Extract the [X, Y] coordinate from the center of the cell holding the provided text.  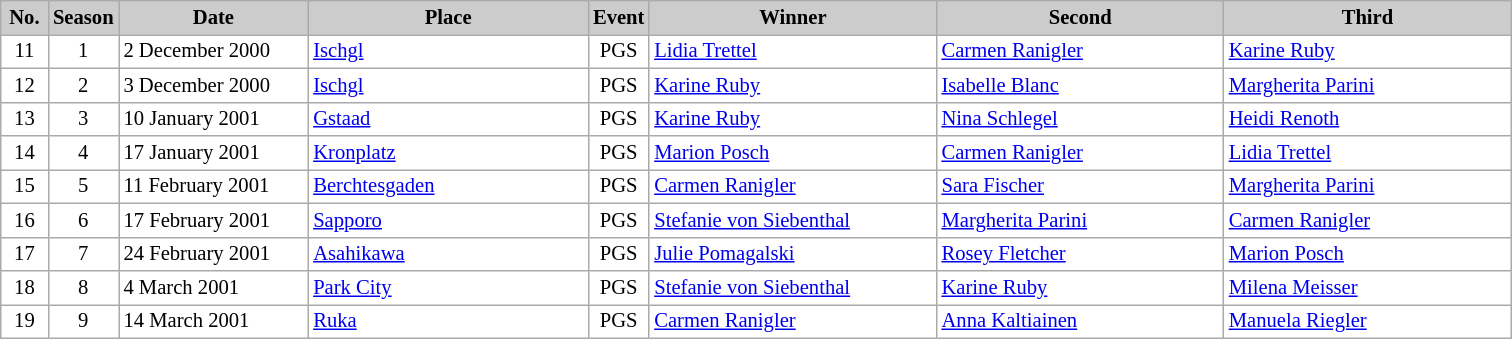
12 [24, 85]
5 [83, 186]
4 March 2001 [213, 287]
2 [83, 85]
6 [83, 220]
7 [83, 254]
17 January 2001 [213, 153]
14 [24, 153]
Nina Schlegel [1080, 119]
Heidi Renoth [1368, 119]
9 [83, 321]
11 [24, 51]
14 March 2001 [213, 321]
1 [83, 51]
15 [24, 186]
18 [24, 287]
Park City [448, 287]
17 [24, 254]
Gstaad [448, 119]
Season [83, 17]
17 February 2001 [213, 220]
Place [448, 17]
Ruka [448, 321]
10 January 2001 [213, 119]
3 December 2000 [213, 85]
Second [1080, 17]
Rosey Fletcher [1080, 254]
Third [1368, 17]
Anna Kaltiainen [1080, 321]
Isabelle Blanc [1080, 85]
Sapporo [448, 220]
11 February 2001 [213, 186]
Winner [792, 17]
13 [24, 119]
Kronplatz [448, 153]
Julie Pomagalski [792, 254]
16 [24, 220]
Berchtesgaden [448, 186]
Asahikawa [448, 254]
4 [83, 153]
8 [83, 287]
No. [24, 17]
Date [213, 17]
19 [24, 321]
Event [618, 17]
3 [83, 119]
Manuela Riegler [1368, 321]
24 February 2001 [213, 254]
Sara Fischer [1080, 186]
Milena Meisser [1368, 287]
2 December 2000 [213, 51]
